From the cell containing the given text, extract its center point as [X, Y] coordinate. 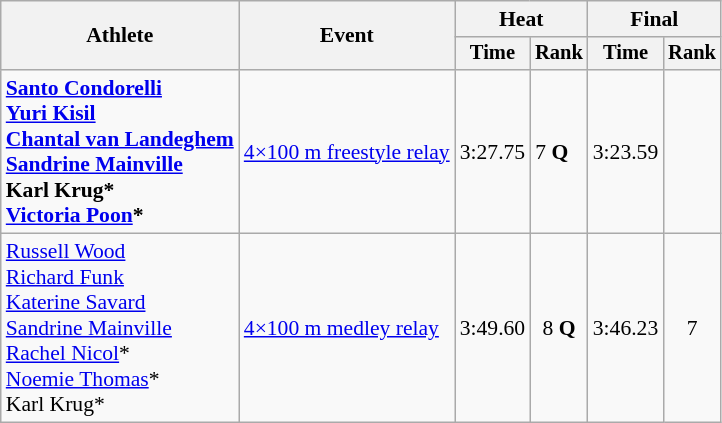
Athlete [120, 36]
3:27.75 [492, 152]
3:23.59 [626, 152]
Santo CondorelliYuri KisilChantal van LandeghemSandrine MainvilleKarl Krug*Victoria Poon* [120, 152]
7 Q [559, 152]
7 [692, 328]
Heat [522, 19]
Event [347, 36]
3:49.60 [492, 328]
Final [654, 19]
4×100 m freestyle relay [347, 152]
4×100 m medley relay [347, 328]
8 Q [559, 328]
3:46.23 [626, 328]
Russell WoodRichard FunkKaterine SavardSandrine MainvilleRachel Nicol*Noemie Thomas*Karl Krug* [120, 328]
